Scan for the cell matching the given text and deliver its (x, y) coordinate at center. 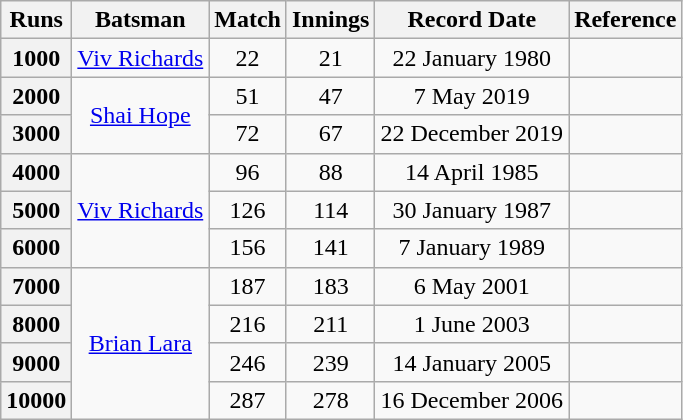
10000 (36, 400)
Shai Hope (140, 115)
14 April 1985 (472, 172)
51 (248, 96)
Runs (36, 20)
72 (248, 134)
7 January 1989 (472, 248)
67 (330, 134)
1000 (36, 58)
14 January 2005 (472, 362)
278 (330, 400)
4000 (36, 172)
141 (330, 248)
9000 (36, 362)
246 (248, 362)
216 (248, 324)
96 (248, 172)
21 (330, 58)
Innings (330, 20)
5000 (36, 210)
Record Date (472, 20)
Reference (626, 20)
47 (330, 96)
2000 (36, 96)
7000 (36, 286)
239 (330, 362)
183 (330, 286)
22 January 1980 (472, 58)
Brian Lara (140, 343)
6 May 2001 (472, 286)
22 December 2019 (472, 134)
156 (248, 248)
6000 (36, 248)
211 (330, 324)
Match (248, 20)
3000 (36, 134)
Batsman (140, 20)
8000 (36, 324)
114 (330, 210)
88 (330, 172)
22 (248, 58)
30 January 1987 (472, 210)
187 (248, 286)
7 May 2019 (472, 96)
126 (248, 210)
16 December 2006 (472, 400)
1 June 2003 (472, 324)
287 (248, 400)
